From the cell containing the given text, extract its center point as [x, y] coordinate. 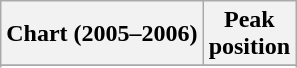
Peakposition [249, 34]
Chart (2005–2006) [102, 34]
